For the text-containing cell, return its midpoint in [X, Y] coordinate format. 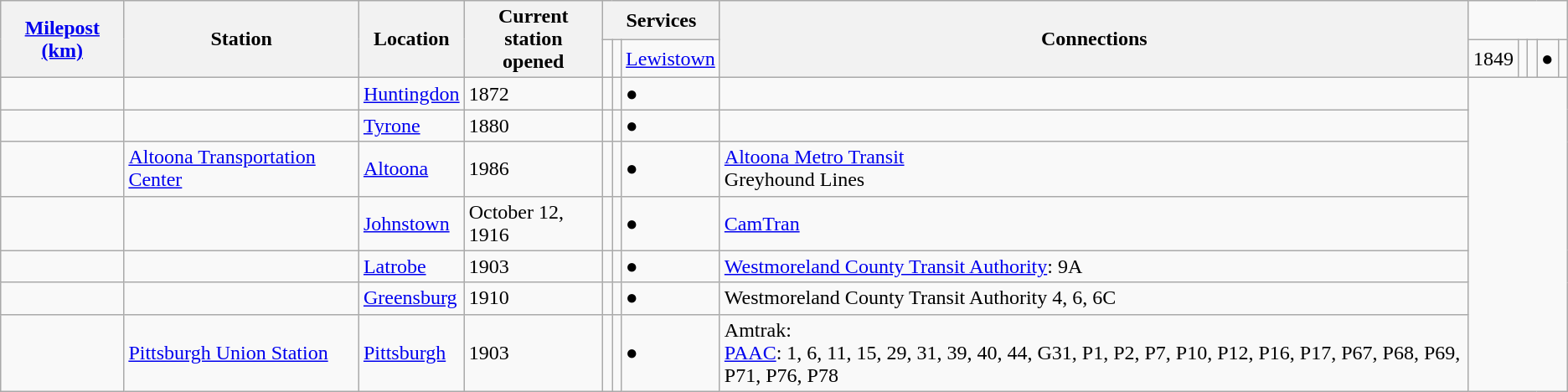
1872 [533, 94]
Greensburg [411, 298]
Altoona Transportation Center [241, 169]
Connections [1094, 39]
Altoona [411, 169]
Tyrone [411, 126]
Lewistown [671, 59]
Station [241, 39]
Huntingdon [411, 94]
Pittsburgh Union Station [241, 353]
Milepost (km) [62, 39]
Services [661, 20]
Johnstown [411, 223]
Latrobe [411, 266]
Westmoreland County Transit Authority 4, 6, 6C [1094, 298]
Westmoreland County Transit Authority: 9A [1094, 266]
Amtrak: PAAC: 1, 6, 11, 15, 29, 31, 39, 40, 44, G31, P1, P2, P7, P10, P12, P16, P17, P67, P68, P69, P71, P76, P78 [1094, 353]
Pittsburgh [411, 353]
October 12, 1916 [533, 223]
Current stationopened [533, 39]
1880 [533, 126]
CamTran [1094, 223]
1849 [1493, 59]
Altoona Metro Transit Greyhound Lines [1094, 169]
1910 [533, 298]
1986 [533, 169]
Location [411, 39]
